Capture the cell that displays the provided text and extract its (x, y) central coordinate. 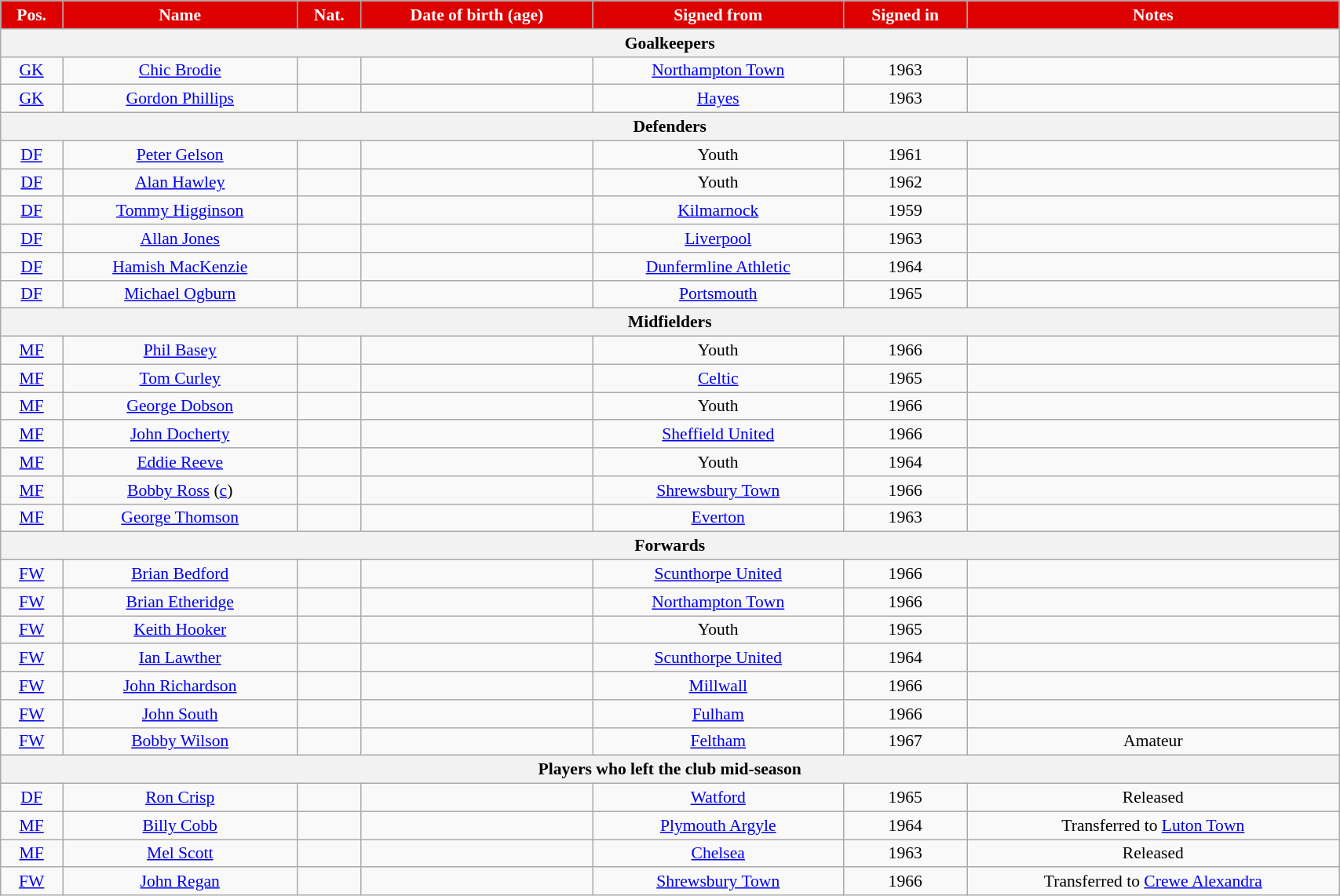
Kilmarnock (717, 211)
Plymouth Argyle (717, 825)
John Docherty (181, 435)
Alan Hawley (181, 183)
Pos. (31, 15)
Fulham (717, 714)
Goalkeepers (670, 43)
Peter Gelson (181, 155)
Feltham (717, 741)
Millwall (717, 686)
Tommy Higginson (181, 211)
Players who left the club mid-season (670, 770)
Liverpool (717, 239)
John South (181, 714)
Eddie Reeve (181, 462)
Michael Ogburn (181, 294)
Everton (717, 518)
Defenders (670, 127)
1967 (905, 741)
Phil Basey (181, 351)
Transferred to Luton Town (1153, 825)
Gordon Phillips (181, 99)
Portsmouth (717, 294)
1961 (905, 155)
Tom Curley (181, 378)
John Regan (181, 882)
Keith Hooker (181, 630)
Dunfermline Athletic (717, 267)
Brian Etheridge (181, 602)
Allan Jones (181, 239)
Signed in (905, 15)
1962 (905, 183)
Hayes (717, 99)
Nat. (330, 15)
Bobby Wilson (181, 741)
Chic Brodie (181, 71)
Amateur (1153, 741)
George Thomson (181, 518)
Mel Scott (181, 854)
Ron Crisp (181, 798)
Chelsea (717, 854)
Notes (1153, 15)
Midfielders (670, 322)
1959 (905, 211)
Forwards (670, 546)
Signed from (717, 15)
Celtic (717, 378)
Date of birth (age) (477, 15)
Hamish MacKenzie (181, 267)
Billy Cobb (181, 825)
George Dobson (181, 406)
Brian Bedford (181, 574)
Sheffield United (717, 435)
John Richardson (181, 686)
Watford (717, 798)
Ian Lawther (181, 658)
Transferred to Crewe Alexandra (1153, 882)
Bobby Ross (c) (181, 490)
Name (181, 15)
